Determine the (X, Y) coordinate at the center of the cell enclosing the given text.  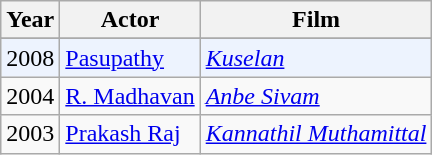
2008 (30, 58)
Kannathil Muthamittal (316, 134)
2004 (30, 96)
Year (30, 20)
Film (316, 20)
Anbe Sivam (316, 96)
R. Madhavan (130, 96)
Pasupathy (130, 58)
Kuselan (316, 58)
2003 (30, 134)
Prakash Raj (130, 134)
Actor (130, 20)
